Search for the cell housing the specified text and yield its [X, Y] center coordinate. 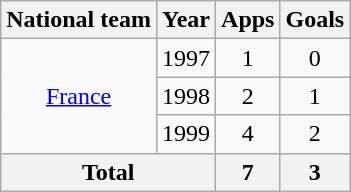
France [79, 96]
7 [248, 172]
Year [186, 20]
Goals [315, 20]
1999 [186, 134]
Apps [248, 20]
1998 [186, 96]
0 [315, 58]
National team [79, 20]
4 [248, 134]
1997 [186, 58]
3 [315, 172]
Total [108, 172]
